Provide the [X, Y] coordinate of the cell's center where the given text is located.  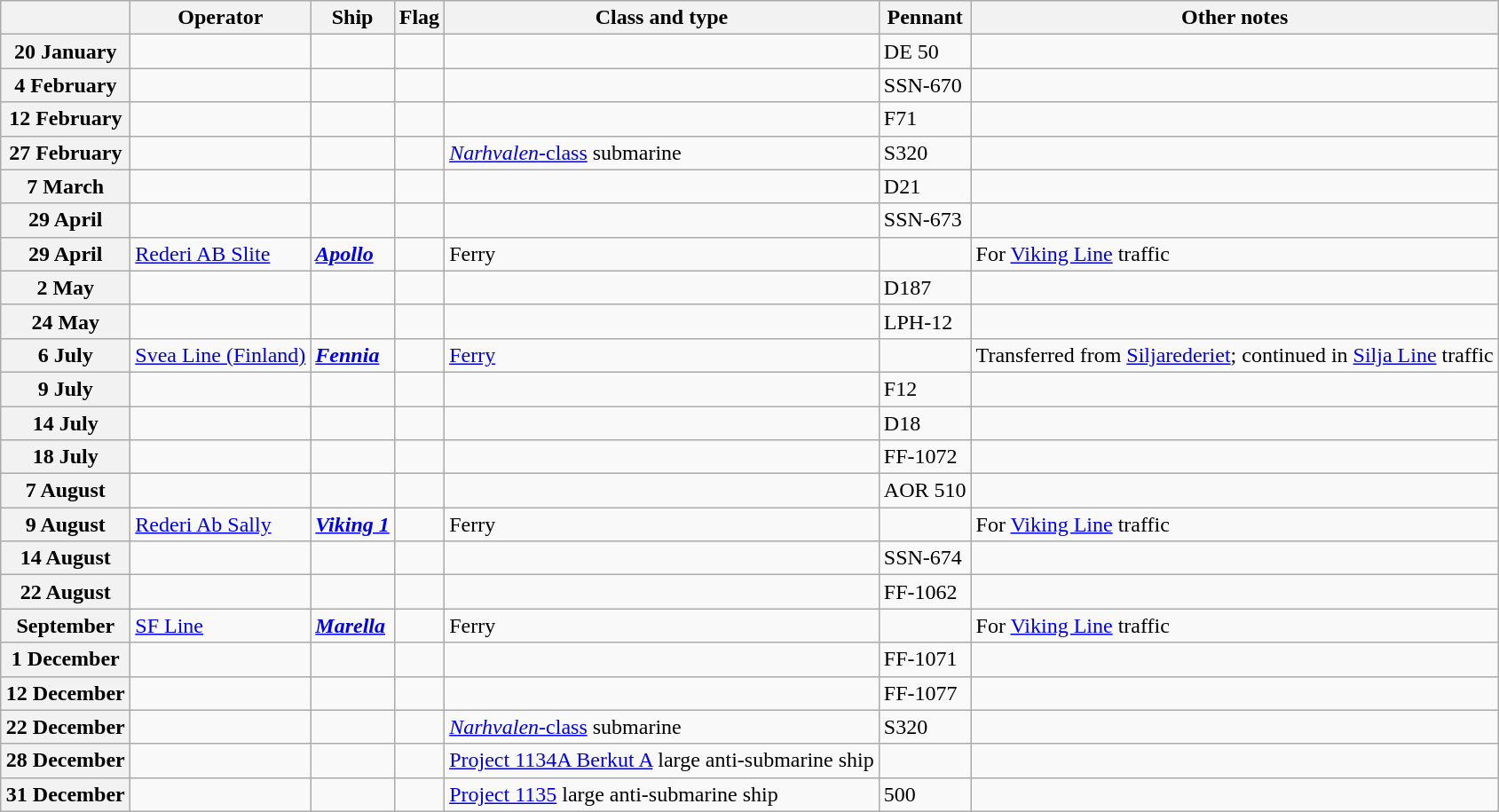
Flag [419, 18]
Pennant [925, 18]
LPH-12 [925, 321]
1 December [66, 659]
SF Line [220, 626]
31 December [66, 794]
SSN-674 [925, 558]
Viking 1 [352, 524]
500 [925, 794]
Transferred from Siljarederiet; continued in Silja Line traffic [1235, 355]
FF-1071 [925, 659]
7 August [66, 491]
4 February [66, 85]
AOR 510 [925, 491]
Class and type [662, 18]
12 December [66, 693]
Fennia [352, 355]
7 March [66, 186]
FF-1072 [925, 457]
Project 1135 large anti-submarine ship [662, 794]
2 May [66, 288]
9 August [66, 524]
Other notes [1235, 18]
6 July [66, 355]
DE 50 [925, 51]
Apollo [352, 254]
D187 [925, 288]
D21 [925, 186]
18 July [66, 457]
Rederi Ab Sally [220, 524]
FF-1077 [925, 693]
D18 [925, 423]
Project 1134A Berkut A large anti-submarine ship [662, 761]
20 January [66, 51]
FF-1062 [925, 592]
Marella [352, 626]
September [66, 626]
Ship [352, 18]
27 February [66, 153]
F71 [925, 119]
SSN-673 [925, 220]
Operator [220, 18]
F12 [925, 389]
SSN-670 [925, 85]
Svea Line (Finland) [220, 355]
14 July [66, 423]
22 December [66, 727]
22 August [66, 592]
24 May [66, 321]
Rederi AB Slite [220, 254]
9 July [66, 389]
14 August [66, 558]
28 December [66, 761]
12 February [66, 119]
